Locate the cell with the specified text and output its (X, Y) center coordinate. 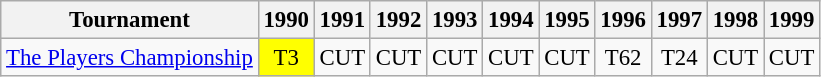
1991 (342, 20)
1992 (398, 20)
T3 (286, 58)
1999 (792, 20)
1997 (679, 20)
1990 (286, 20)
1996 (623, 20)
1993 (455, 20)
1995 (567, 20)
1998 (735, 20)
1994 (511, 20)
T62 (623, 58)
The Players Championship (130, 58)
Tournament (130, 20)
T24 (679, 58)
